Locate the cell with the specified text and output its (X, Y) center coordinate. 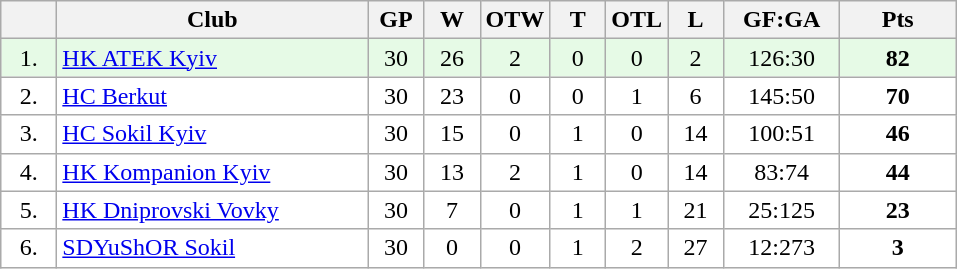
HK Dniprovski Vovky (212, 210)
T (578, 20)
145:50 (782, 96)
1. (29, 58)
OTL (637, 20)
46 (898, 134)
70 (898, 96)
Club (212, 20)
GF:GA (782, 20)
82 (898, 58)
6. (29, 248)
OTW (515, 20)
SDYuShOR Sokil (212, 248)
HC Berkut (212, 96)
25:125 (782, 210)
W (452, 20)
100:51 (782, 134)
4. (29, 172)
126:30 (782, 58)
2. (29, 96)
6 (696, 96)
L (696, 20)
3. (29, 134)
15 (452, 134)
HC Sokil Kyiv (212, 134)
44 (898, 172)
83:74 (782, 172)
26 (452, 58)
GP (396, 20)
3 (898, 248)
5. (29, 210)
12:273 (782, 248)
Pts (898, 20)
HK ATEK Kyiv (212, 58)
13 (452, 172)
HK Kompanion Kyiv (212, 172)
7 (452, 210)
21 (696, 210)
27 (696, 248)
